Provide the (x, y) coordinate of the cell's center where the given text is located.  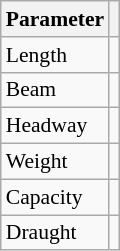
Beam (55, 90)
Length (55, 55)
Capacity (55, 197)
Headway (55, 126)
Draught (55, 233)
Weight (55, 162)
Parameter (55, 19)
